Determine the [x, y] coordinate at the center of the cell enclosing the given text.  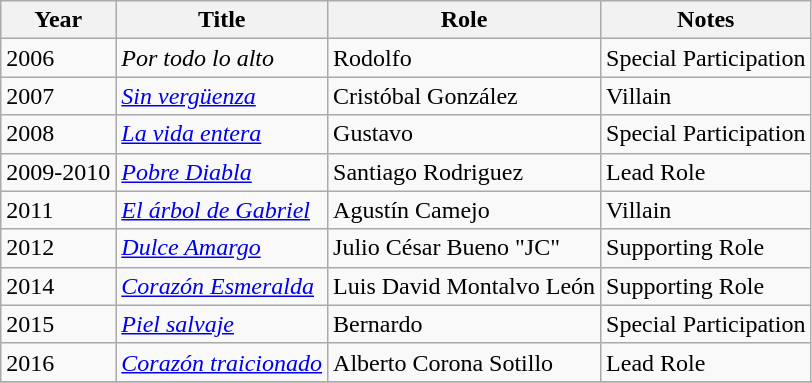
Title [222, 20]
Luis David Montalvo León [464, 286]
2007 [58, 96]
Rodolfo [464, 58]
El árbol de Gabriel [222, 210]
Dulce Amargo [222, 248]
2014 [58, 286]
2016 [58, 362]
2009-2010 [58, 172]
Corazón Esmeralda [222, 286]
2011 [58, 210]
Agustín Camejo [464, 210]
Pobre Diabla [222, 172]
Bernardo [464, 324]
Alberto Corona Sotillo [464, 362]
Julio César Bueno "JC" [464, 248]
Notes [706, 20]
Sin vergüenza [222, 96]
Cristóbal González [464, 96]
2012 [58, 248]
Por todo lo alto [222, 58]
Year [58, 20]
Piel salvaje [222, 324]
Gustavo [464, 134]
Santiago Rodriguez [464, 172]
La vida entera [222, 134]
2006 [58, 58]
Corazón traicionado [222, 362]
Role [464, 20]
2015 [58, 324]
2008 [58, 134]
